From the cell containing the given text, extract its center point as (X, Y) coordinate. 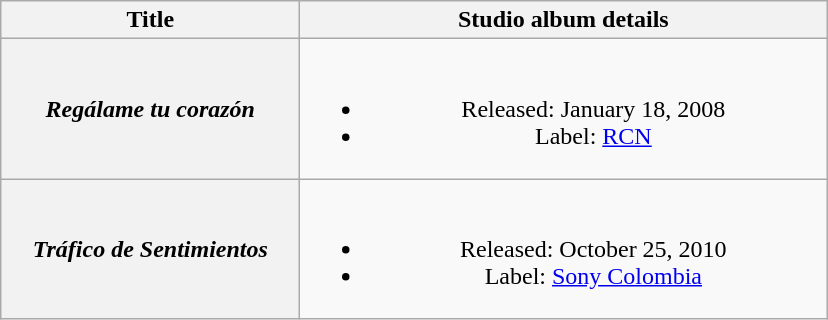
Title (150, 20)
Released: January 18, 2008Label: RCN (564, 109)
Regálame tu corazón (150, 109)
Tráfico de Sentimientos (150, 249)
Released: October 25, 2010Label: Sony Colombia (564, 249)
Studio album details (564, 20)
